Return the [X, Y] coordinate for the center point of the cell that contains the specified text.  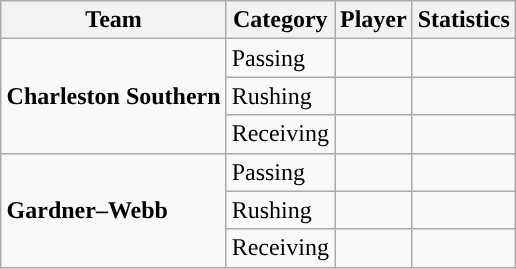
Category [280, 20]
Charleston Southern [114, 96]
Statistics [464, 20]
Team [114, 20]
Player [373, 20]
Gardner–Webb [114, 210]
